Output the [x, y] coordinate of the center of the cell containing the given text.  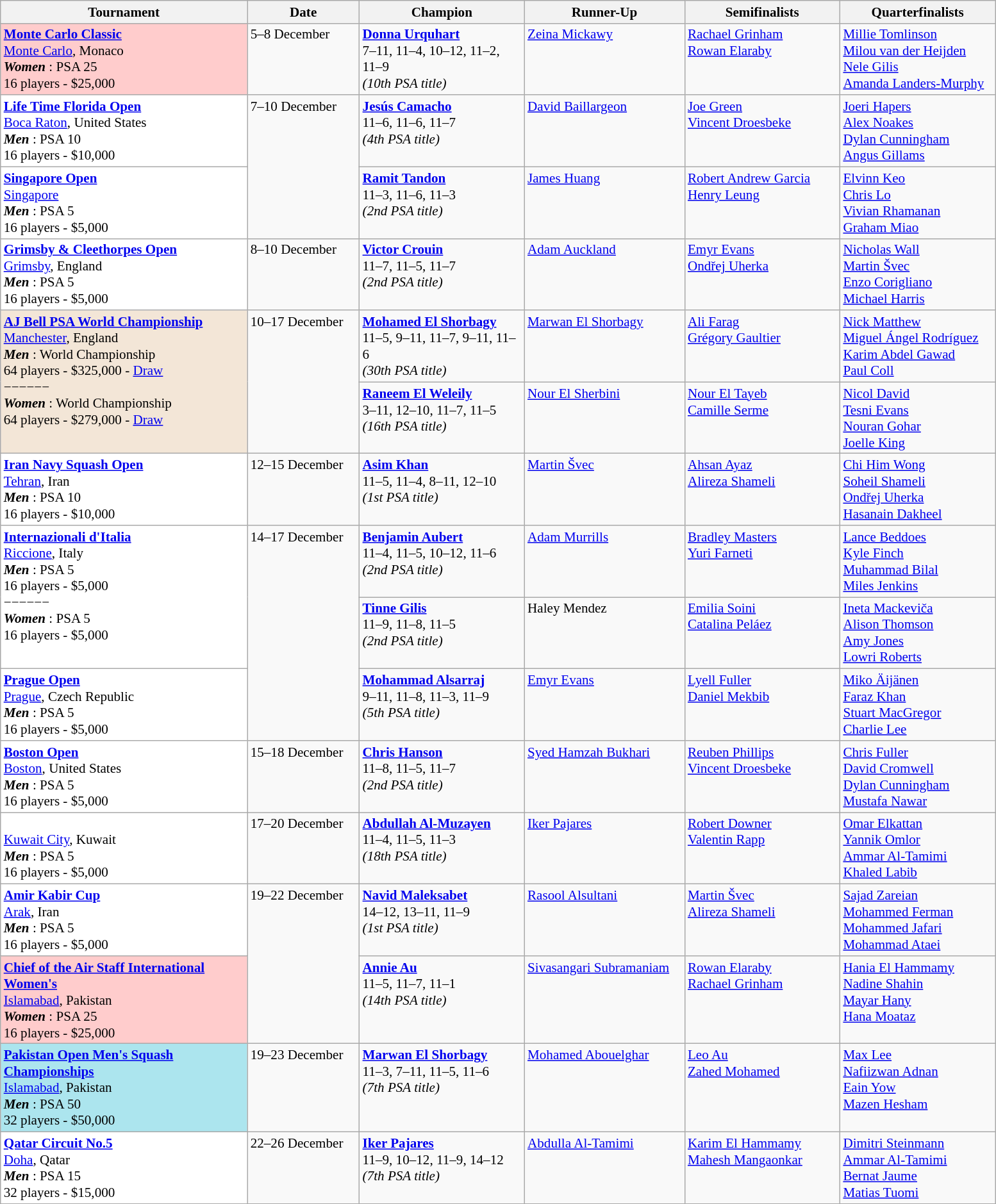
7–10 December [304, 167]
Amir Kabir Cup Arak, Iran Men : PSA 516 players - $5,000 [124, 920]
Jesús Camacho11–6, 11–6, 11–7(4th PSA title) [442, 131]
Chris Hanson11–8, 11–5, 11–7(2nd PSA title) [442, 777]
Martin Švec [604, 490]
Rachael Grinham Rowan Elaraby [762, 59]
12–15 December [304, 490]
Adam Auckland [604, 274]
Joe Green Vincent Droesbeke [762, 131]
Robert Downer Valentin Rapp [762, 848]
Qatar Circuit No.5 Doha, Qatar Men : PSA 1532 players - $15,000 [124, 1167]
Victor Crouin11–7, 11–5, 11–7(2nd PSA title) [442, 274]
Dimitri Steinmann Ammar Al-Tamimi Bernat Jaume Matias Tuomi [917, 1167]
Nick Matthew Miguel Ángel Rodríguez Karim Abdel Gawad Paul Coll [917, 346]
Karim El Hammamy Mahesh Mangaonkar [762, 1167]
19–23 December [304, 1088]
Raneem El Weleily3–11, 12–10, 11–7, 11–5(16th PSA title) [442, 418]
Annie Au11–5, 11–7, 11–1(14th PSA title) [442, 1000]
Chief of the Air Staff International Women's Islamabad, Pakistan Women : PSA 2516 players - $25,000 [124, 1000]
Donna Urquhart7–11, 11–4, 10–12, 11–2, 11–9(10th PSA title) [442, 59]
Omar Elkattan Yannik Omlor Ammar Al-Tamimi Khaled Labib [917, 848]
Nour El Tayeb Camille Serme [762, 418]
Reuben Phillips Vincent Droesbeke [762, 777]
Ineta Mackeviča Alison Thomson Amy Jones Lowri Roberts [917, 633]
Emyr Evans [604, 705]
Millie Tomlinson Milou van der Heijden Nele Gilis Amanda Landers-Murphy [917, 59]
Abdullah Al-Muzayen11–4, 11–5, 11–3(18th PSA title) [442, 848]
Quarterfinalists [917, 12]
Iran Navy Squash Open Tehran, Iran Men : PSA 1016 players - $10,000 [124, 490]
Marwan El Shorbagy11–3, 7–11, 11–5, 11–6(7th PSA title) [442, 1088]
Max Lee Nafiizwan Adnan Eain Yow Mazen Hesham [917, 1088]
Iker Pajares [604, 848]
Semifinalists [762, 12]
10–17 December [304, 382]
Nicol David Tesni Evans Nouran Gohar Joelle King [917, 418]
Singapore Open Singapore Men : PSA 516 players - $5,000 [124, 202]
Haley Mendez [604, 633]
Asim Khan11–5, 11–4, 8–11, 12–10(1st PSA title) [442, 490]
Iker Pajares11–9, 10–12, 11–9, 14–12(7th PSA title) [442, 1167]
15–18 December [304, 777]
Zeina Mickawy [604, 59]
Kuwait City, Kuwait Men : PSA 516 players - $5,000 [124, 848]
Nicholas Wall Martin Švec Enzo Corigliano Michael Harris [917, 274]
David Baillargeon [604, 131]
Tournament [124, 12]
James Huang [604, 202]
Nour El Sherbini [604, 418]
Lyell Fuller Daniel Mekbib [762, 705]
Prague Open Prague, Czech Republic Men : PSA 516 players - $5,000 [124, 705]
Sivasangari Subramaniam [604, 1000]
Ramit Tandon11–3, 11–6, 11–3(2nd PSA title) [442, 202]
Pakistan Open Men's Squash Championships Islamabad, Pakistan Men : PSA 5032 players - $50,000 [124, 1088]
Adam Murrills [604, 561]
Mohammad Alsarraj9–11, 11–8, 11–3, 11–9(5th PSA title) [442, 705]
Hania El Hammamy Nadine Shahin Mayar Hany Hana Moataz [917, 1000]
Syed Hamzah Bukhari [604, 777]
Leo Au Zahed Mohamed [762, 1088]
Champion [442, 12]
Joeri Hapers Alex Noakes Dylan Cunningham Angus Gillams [917, 131]
8–10 December [304, 274]
Abdulla Al-Tamimi [604, 1167]
Runner-Up [604, 12]
Rasool Alsultani [604, 920]
5–8 December [304, 59]
Elvinn Keo Chris Lo Vivian Rhamanan Graham Miao [917, 202]
Boston Open Boston, United States Men : PSA 516 players - $5,000 [124, 777]
Bradley Masters Yuri Farneti [762, 561]
Sajad Zareian Mohammed Ferman Mohammed Jafari Mohammad Ataei [917, 920]
Grimsby & Cleethorpes Open Grimsby, England Men : PSA 516 players - $5,000 [124, 274]
Ali Farag Grégory Gaultier [762, 346]
Tinne Gilis11–9, 11–8, 11–5(2nd PSA title) [442, 633]
Mohamed Abouelghar [604, 1088]
Lance Beddoes Kyle Finch Muhammad Bilal Miles Jenkins [917, 561]
17–20 December [304, 848]
Mohamed El Shorbagy11–5, 9–11, 11–7, 9–11, 11–6(30th PSA title) [442, 346]
Marwan El Shorbagy [604, 346]
Chris Fuller David Cromwell Dylan Cunningham Mustafa Nawar [917, 777]
Date [304, 12]
Navid Maleksabet14–12, 13–11, 11–9(1st PSA title) [442, 920]
Internazionali d'Italia Riccione, Italy Men : PSA 516 players - $5,000−−−−−− Women : PSA 516 players - $5,000 [124, 597]
Rowan Elaraby Rachael Grinham [762, 1000]
19–22 December [304, 964]
Ahsan Ayaz Alireza Shameli [762, 490]
Robert Andrew Garcia Henry Leung [762, 202]
Chi Him Wong Soheil Shameli Ondřej Uherka Hasanain Dakheel [917, 490]
Life Time Florida Open Boca Raton, United States Men : PSA 1016 players - $10,000 [124, 131]
Martin Švec Alireza Shameli [762, 920]
Emilia Soini Catalina Peláez [762, 633]
Miko Äijänen Faraz Khan Stuart MacGregor Charlie Lee [917, 705]
14–17 December [304, 633]
Monte Carlo Classic Monte Carlo, Monaco Women : PSA 2516 players - $25,000 [124, 59]
22–26 December [304, 1167]
Emyr Evans Ondřej Uherka [762, 274]
Benjamin Aubert11–4, 11–5, 10–12, 11–6(2nd PSA title) [442, 561]
